Extract the [X, Y] coordinate from the center of the cell holding the provided text.  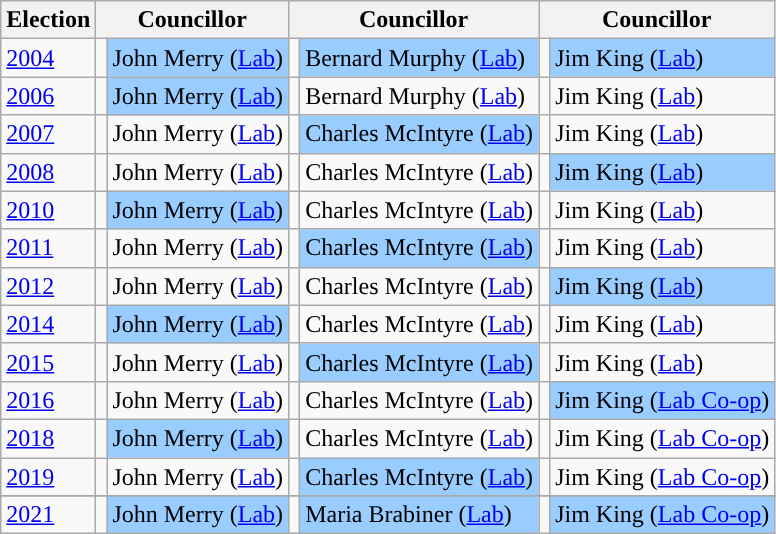
Maria Brabiner (Lab) [420, 515]
2007 [48, 134]
2016 [48, 400]
2011 [48, 248]
2015 [48, 362]
2018 [48, 438]
2006 [48, 96]
2004 [48, 58]
2010 [48, 210]
Election [48, 20]
2019 [48, 477]
2021 [48, 515]
2014 [48, 324]
2008 [48, 172]
2012 [48, 286]
